From the cell containing the given text, extract its center point as [x, y] coordinate. 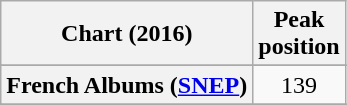
Peak position [299, 34]
French Albums (SNEP) [127, 85]
139 [299, 85]
Chart (2016) [127, 34]
